Provide the (X, Y) coordinate of the cell's center where the given text is located.  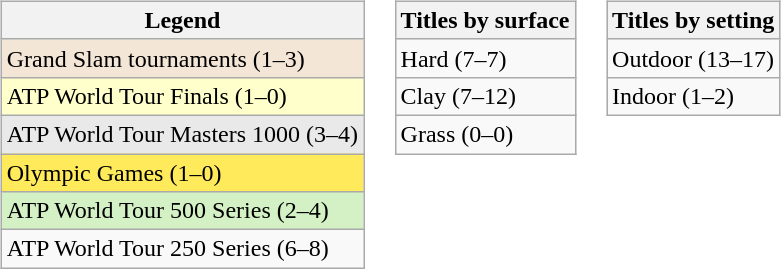
ATP World Tour 250 Series (6–8) (182, 249)
Outdoor (13–17) (694, 58)
Hard (7–7) (485, 58)
ATP World Tour Masters 1000 (3–4) (182, 134)
Olympic Games (1–0) (182, 173)
Titles by setting (694, 20)
Clay (7–12) (485, 96)
Grand Slam tournaments (1–3) (182, 58)
Legend (182, 20)
ATP World Tour Finals (1–0) (182, 96)
Indoor (1–2) (694, 96)
ATP World Tour 500 Series (2–4) (182, 211)
Grass (0–0) (485, 134)
Titles by surface (485, 20)
